Find where the given text appears and provide that cell's center as [X, Y] coordinate. 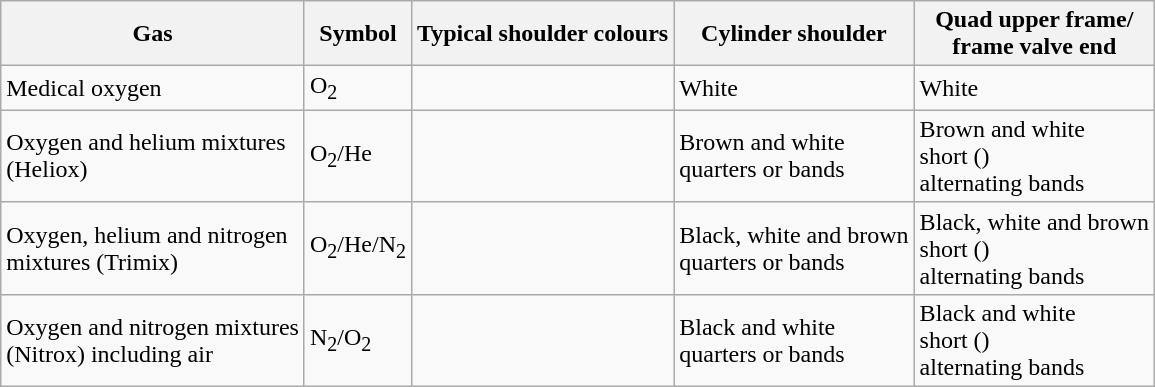
Black and white quarters or bands [794, 340]
Oxygen and nitrogen mixtures (Nitrox) including air [153, 340]
Brown and white quarters or bands [794, 156]
Oxygen, helium and nitrogen mixtures (Trimix) [153, 248]
Medical oxygen [153, 88]
Gas [153, 34]
Brown and white short () alternating bands [1034, 156]
O2 [358, 88]
Black and white short () alternating bands [1034, 340]
N2/O2 [358, 340]
Symbol [358, 34]
O2/He [358, 156]
Oxygen and helium mixtures (Heliox) [153, 156]
Black, white and brown short () alternating bands [1034, 248]
Quad upper frame/ frame valve end [1034, 34]
O2/He/N2 [358, 248]
Black, white and brown quarters or bands [794, 248]
Typical shoulder colours [543, 34]
Cylinder shoulder [794, 34]
